Output the (x, y) coordinate of the center of the cell containing the given text.  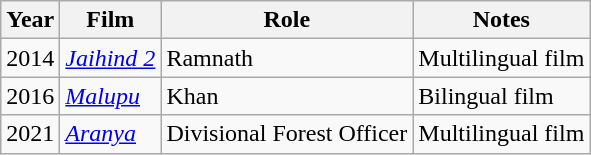
Notes (502, 20)
Ramnath (287, 58)
Jaihind 2 (110, 58)
Divisional Forest Officer (287, 134)
2021 (30, 134)
Khan (287, 96)
2014 (30, 58)
Aranya (110, 134)
2016 (30, 96)
Film (110, 20)
Malupu (110, 96)
Role (287, 20)
Year (30, 20)
Bilingual film (502, 96)
